From the cell containing the given text, extract its center point as (x, y) coordinate. 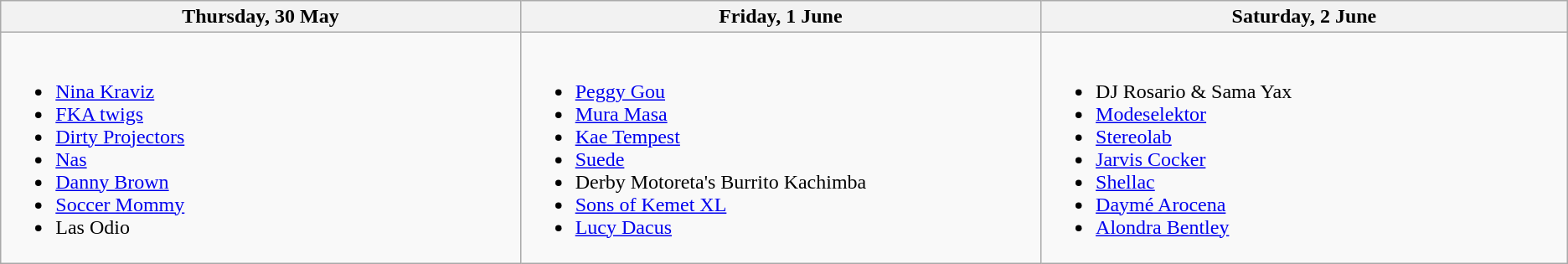
Thursday, 30 May (260, 17)
Friday, 1 June (781, 17)
Saturday, 2 June (1305, 17)
Peggy GouMura MasaKae TempestSuedeDerby Motoreta's Burrito KachimbaSons of Kemet XLLucy Dacus (781, 148)
DJ Rosario & Sama YaxModeselektorStereolabJarvis CockerShellacDaymé ArocenaAlondra Bentley (1305, 148)
Nina KravizFKA twigsDirty ProjectorsNasDanny BrownSoccer MommyLas Odio (260, 148)
